Locate the cell with the specified text and output its (X, Y) center coordinate. 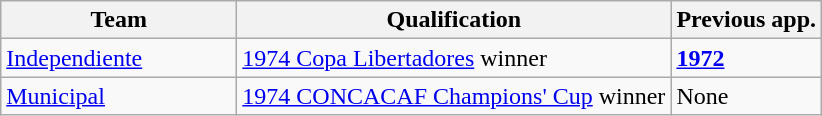
Independiente (119, 58)
1972 (746, 58)
Team (119, 20)
1974 Copa Libertadores winner (454, 58)
Municipal (119, 96)
None (746, 96)
Qualification (454, 20)
1974 CONCACAF Champions' Cup winner (454, 96)
Previous app. (746, 20)
